From the cell containing the given text, extract its center point as [X, Y] coordinate. 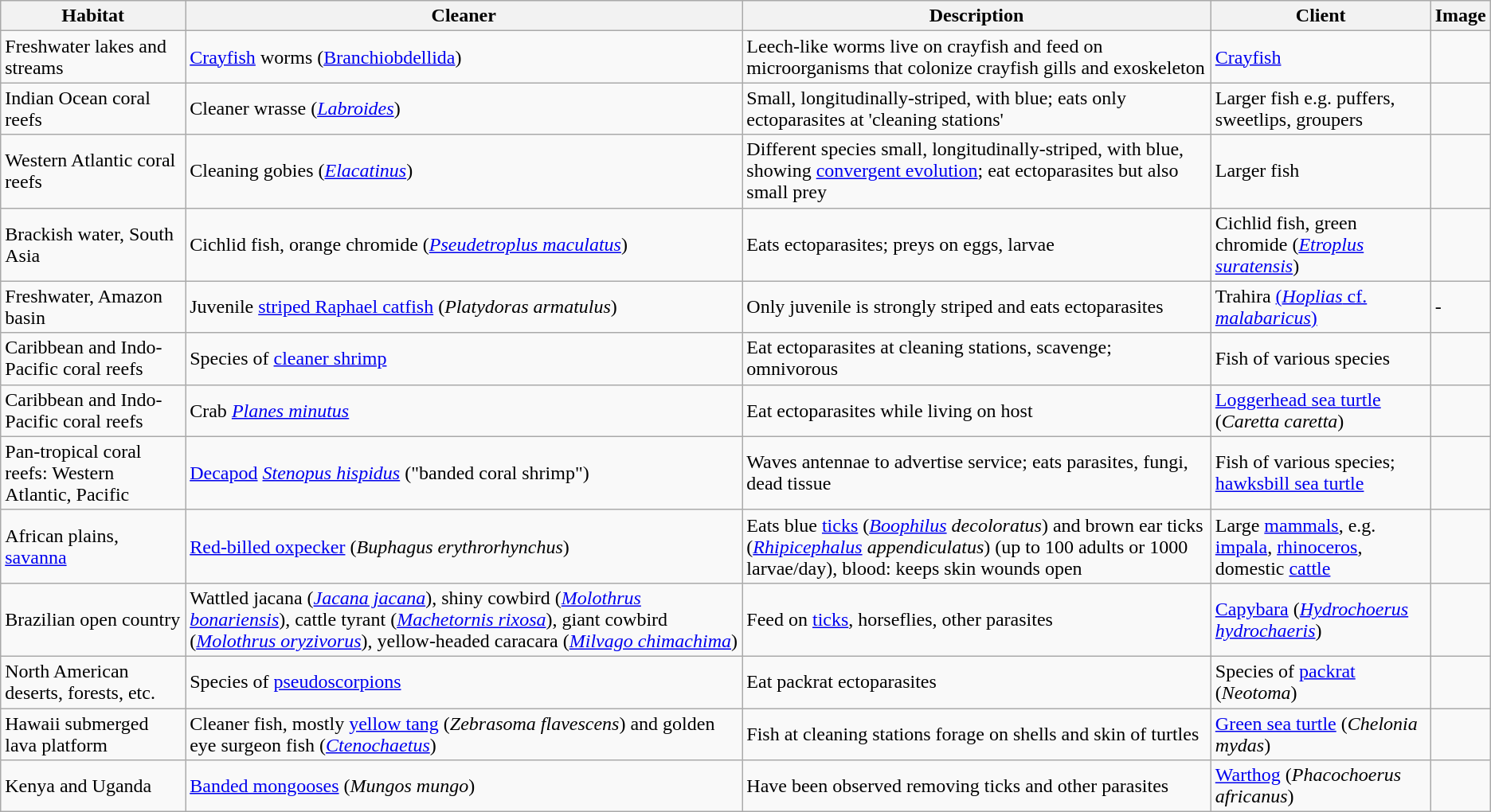
African plains, savanna [93, 546]
Small, longitudinally-striped, with blue; eats only ectoparasites at 'cleaning stations' [976, 108]
Warthog (Phacochoerus africanus) [1321, 787]
Freshwater, Amazon basin [93, 307]
Green sea turtle (Chelonia mydas) [1321, 734]
Fish of various species [1321, 358]
Eats ectoparasites; preys on eggs, larvae [976, 244]
Juvenile striped Raphael catfish (Platydoras armatulus) [464, 307]
Red-billed oxpecker (Buphagus erythrorhynchus) [464, 546]
Cichlid fish, orange chromide (Pseudetroplus maculatus) [464, 244]
Have been observed removing ticks and other parasites [976, 787]
Loggerhead sea turtle (Caretta caretta) [1321, 411]
- [1461, 307]
Client [1321, 16]
North American deserts, forests, etc. [93, 681]
Larger fish [1321, 171]
Species of packrat (Neotoma) [1321, 681]
Brackish water, South Asia [93, 244]
Decapod Stenopus hispidus ("banded coral shrimp") [464, 473]
Waves antennae to advertise service; eats parasites, fungi, dead tissue [976, 473]
Cleaning gobies (Elacatinus) [464, 171]
Indian Ocean coral reefs [93, 108]
Freshwater lakes and streams [93, 57]
Description [976, 16]
Image [1461, 16]
Cleaner fish, mostly yellow tang (Zebrasoma flavescens) and golden eye surgeon fish (Ctenochaetus) [464, 734]
Banded mongooses (Mungos mungo) [464, 787]
Large mammals, e.g. impala, rhinoceros, domestic cattle [1321, 546]
Cleaner [464, 16]
Cleaner wrasse (Labroides) [464, 108]
Leech-like worms live on crayfish and feed on microorganisms that colonize crayfish gills and exoskeleton [976, 57]
Larger fish e.g. puffers, sweetlips, groupers [1321, 108]
Eat ectoparasites at cleaning stations, scavenge; omnivorous [976, 358]
Species of pseudoscorpions [464, 681]
Crab Planes minutus [464, 411]
Hawaii submerged lava platform [93, 734]
Western Atlantic coral reefs [93, 171]
Species of cleaner shrimp [464, 358]
Fish at cleaning stations forage on shells and skin of turtles [976, 734]
Trahira (Hoplias cf. malabaricus) [1321, 307]
Different species small, longitudinally-striped, with blue, showing convergent evolution; eat ectoparasites but also small prey [976, 171]
Crayfish worms (Branchiobdellida) [464, 57]
Eat ectoparasites while living on host [976, 411]
Feed on ticks, horseflies, other parasites [976, 619]
Only juvenile is strongly striped and eats ectoparasites [976, 307]
Crayfish [1321, 57]
Brazilian open country [93, 619]
Pan-tropical coral reefs: Western Atlantic, Pacific [93, 473]
Kenya and Uganda [93, 787]
Cichlid fish, green chromide (Etroplus suratensis) [1321, 244]
Eat packrat ectoparasites [976, 681]
Capybara (Hydrochoerus hydrochaeris) [1321, 619]
Habitat [93, 16]
Fish of various species; hawksbill sea turtle [1321, 473]
